Return the (X, Y) coordinate for the center point of the cell that contains the specified text.  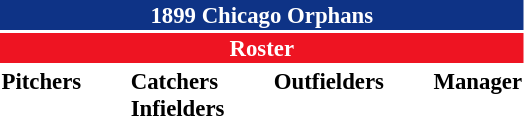
1899 Chicago Orphans (262, 15)
Roster (262, 48)
